Return (x, y) of the center of cell containing provided text 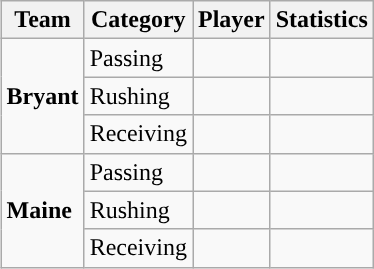
Team (42, 20)
Category (138, 20)
Maine (42, 210)
Player (231, 20)
Statistics (322, 20)
Bryant (42, 96)
